From the cell containing the given text, extract its center point as (X, Y) coordinate. 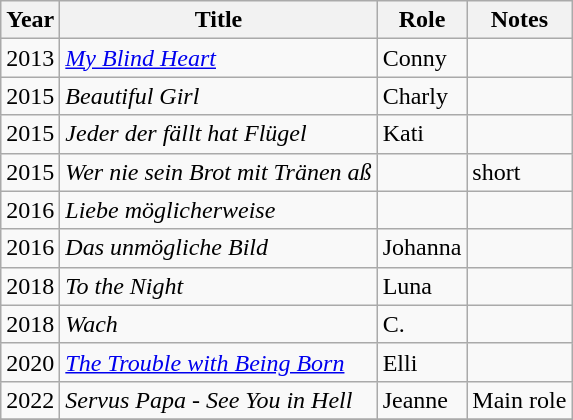
Title (218, 20)
Beautiful Girl (218, 96)
To the Night (218, 286)
Das unmögliche Bild (218, 248)
Notes (520, 20)
My Blind Heart (218, 58)
Conny (422, 58)
Jeder der fällt hat Flügel (218, 134)
2022 (30, 400)
Year (30, 20)
Luna (422, 286)
Johanna (422, 248)
Liebe möglicherweise (218, 210)
C. (422, 324)
Charly (422, 96)
Kati (422, 134)
Jeanne (422, 400)
Elli (422, 362)
Wach (218, 324)
Wer nie sein Brot mit Tränen aß (218, 172)
Main role (520, 400)
The Trouble with Being Born (218, 362)
2020 (30, 362)
Servus Papa - See You in Hell (218, 400)
Role (422, 20)
2013 (30, 58)
short (520, 172)
